From the cell containing the given text, extract its center point as [X, Y] coordinate. 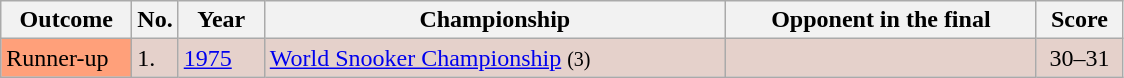
Championship [494, 20]
Runner-up [66, 58]
Outcome [66, 20]
World Snooker Championship (3) [494, 58]
No. [155, 20]
Opponent in the final [880, 20]
1975 [221, 58]
30–31 [1079, 58]
Score [1079, 20]
1. [155, 58]
Year [221, 20]
